Capture the cell that displays the provided text and extract its (x, y) central coordinate. 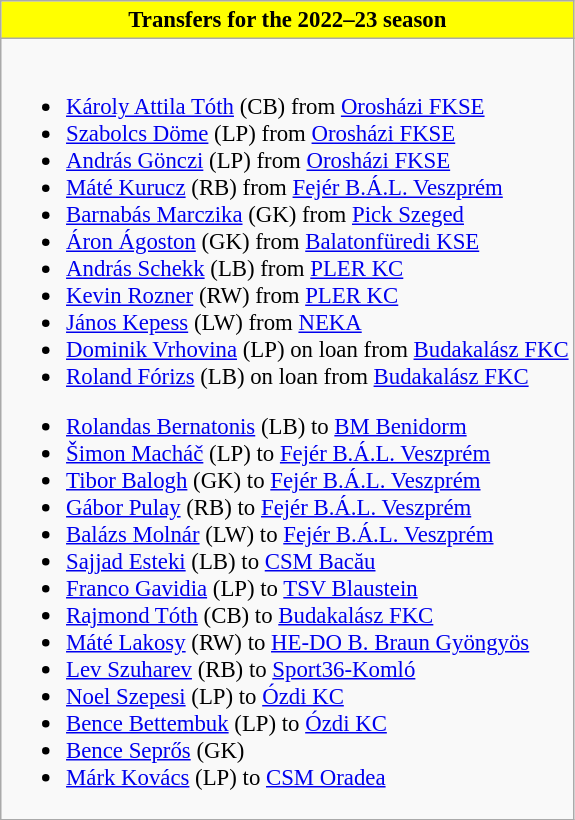
Transfers for the 2022–23 season (288, 20)
